Output the [X, Y] coordinate of the center of the cell containing the given text.  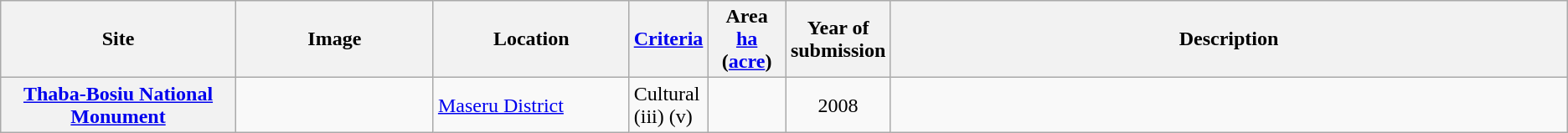
Description [1229, 39]
Site [119, 39]
Image [334, 39]
Criteria [668, 39]
Areaha (acre) [747, 39]
Maseru District [531, 105]
2008 [838, 105]
Location [531, 39]
Cultural (iii) (v) [668, 105]
Thaba-Bosiu National Monument [119, 105]
Year of submission [838, 39]
